Return [x, y] of the center of cell containing provided text 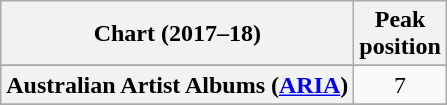
7 [400, 85]
Chart (2017–18) [178, 34]
Peakposition [400, 34]
Australian Artist Albums (ARIA) [178, 85]
